Output the [x, y] coordinate of the center of the cell containing the given text.  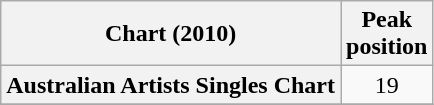
Peakposition [386, 34]
Chart (2010) [171, 34]
19 [386, 85]
Australian Artists Singles Chart [171, 85]
